Find where the given text appears and provide that cell's center as [x, y] coordinate. 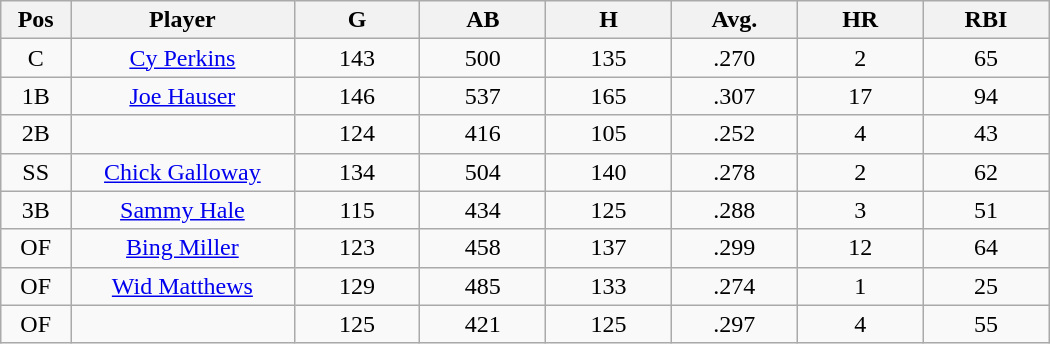
129 [357, 286]
123 [357, 248]
Sammy Hale [183, 210]
Avg. [734, 20]
HR [860, 20]
134 [357, 172]
94 [986, 96]
Wid Matthews [183, 286]
3 [860, 210]
Joe Hauser [183, 96]
146 [357, 96]
143 [357, 58]
Cy Perkins [183, 58]
2B [36, 134]
421 [483, 324]
135 [609, 58]
55 [986, 324]
C [36, 58]
500 [483, 58]
43 [986, 134]
165 [609, 96]
SS [36, 172]
537 [483, 96]
485 [483, 286]
.307 [734, 96]
434 [483, 210]
H [609, 20]
.278 [734, 172]
64 [986, 248]
62 [986, 172]
Pos [36, 20]
RBI [986, 20]
416 [483, 134]
65 [986, 58]
.299 [734, 248]
Chick Galloway [183, 172]
.297 [734, 324]
105 [609, 134]
51 [986, 210]
.252 [734, 134]
.270 [734, 58]
Player [183, 20]
17 [860, 96]
.288 [734, 210]
AB [483, 20]
1 [860, 286]
133 [609, 286]
25 [986, 286]
1B [36, 96]
504 [483, 172]
G [357, 20]
12 [860, 248]
140 [609, 172]
Bing Miller [183, 248]
115 [357, 210]
137 [609, 248]
124 [357, 134]
3B [36, 210]
.274 [734, 286]
458 [483, 248]
